Capture the cell that displays the provided text and extract its (X, Y) central coordinate. 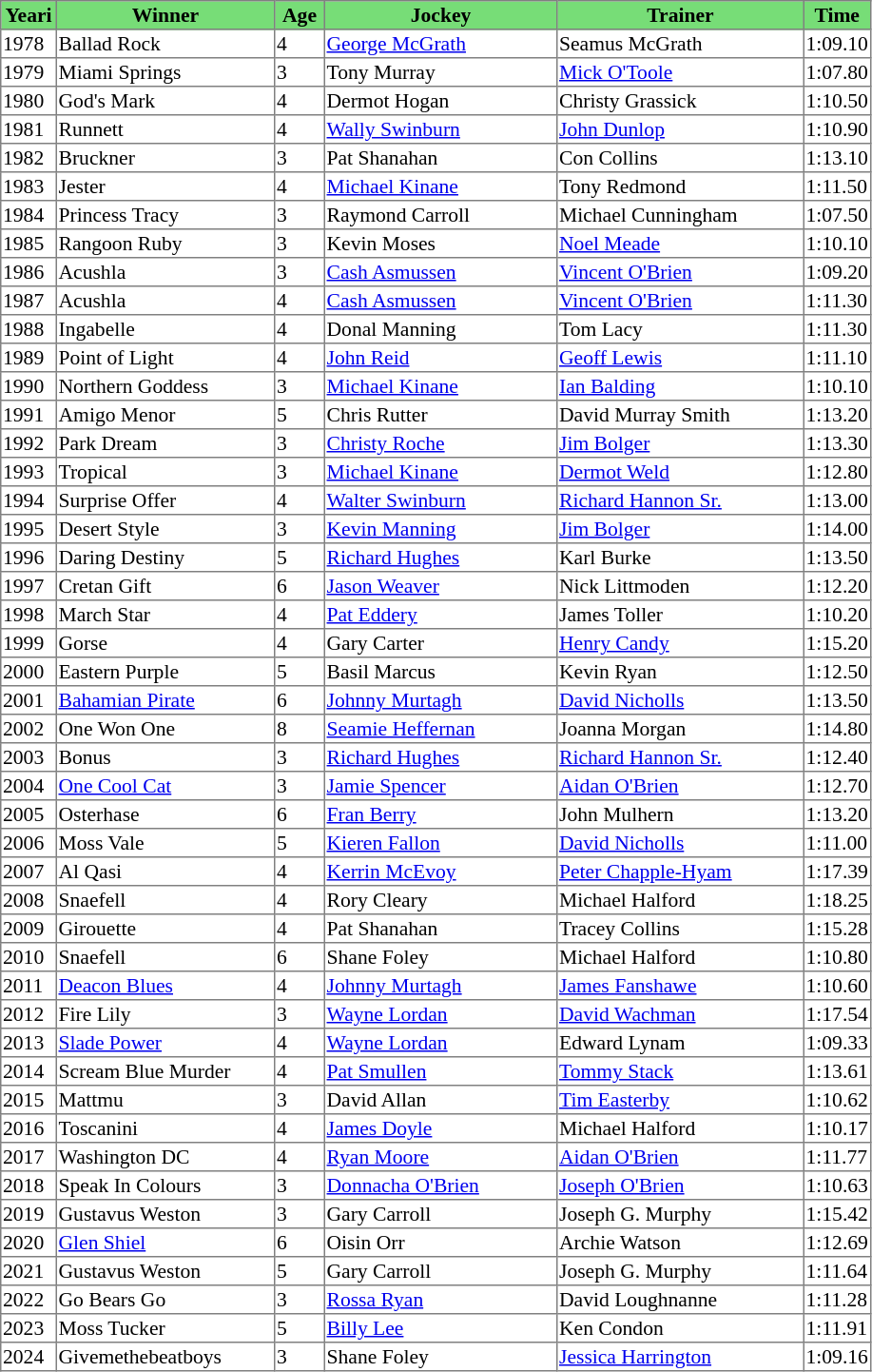
1:12.80 (837, 472)
1:12.40 (837, 757)
1:12.50 (837, 672)
1:18.25 (837, 900)
Ian Balding (681, 386)
Wally Swinburn (440, 129)
1:14.80 (837, 729)
Miami Springs (165, 72)
2005 (29, 814)
1:13.00 (837, 500)
1980 (29, 101)
Ingabelle (165, 329)
1:11.10 (837, 358)
1992 (29, 443)
1:09.16 (837, 1357)
Mattmu (165, 1100)
1983 (29, 186)
1:11.50 (837, 186)
2024 (29, 1357)
Jessica Harrington (681, 1357)
Rangoon Ruby (165, 244)
Toscanini (165, 1128)
1988 (29, 329)
Slade Power (165, 1043)
Eastern Purple (165, 672)
2013 (29, 1043)
1990 (29, 386)
8 (300, 729)
1978 (29, 44)
Mick O'Toole (681, 72)
Tracey Collins (681, 929)
1:15.20 (837, 643)
Girouette (165, 929)
Gorse (165, 643)
1993 (29, 472)
Billy Lee (440, 1328)
1981 (29, 129)
Basil Marcus (440, 672)
2008 (29, 900)
Christy Roche (440, 443)
1:15.28 (837, 929)
1:10.20 (837, 615)
1:13.30 (837, 443)
1:10.62 (837, 1100)
1:13.10 (837, 158)
1:09.20 (837, 272)
David Loughnanne (681, 1300)
Peter Chapple-Hyam (681, 872)
John Mulhern (681, 814)
Con Collins (681, 158)
1:07.80 (837, 72)
2014 (29, 1071)
1:11.77 (837, 1157)
Tom Lacy (681, 329)
1:12.70 (837, 786)
Jason Weaver (440, 586)
Jockey (440, 15)
James Toller (681, 615)
Rossa Ryan (440, 1300)
Washington DC (165, 1157)
1:11.28 (837, 1300)
1996 (29, 558)
James Fanshawe (681, 986)
Donnacha O'Brien (440, 1186)
Gary Carter (440, 643)
Givemethebeatboys (165, 1357)
2009 (29, 929)
2023 (29, 1328)
Edward Lynam (681, 1043)
Princess Tracy (165, 215)
Cretan Gift (165, 586)
Ballad Rock (165, 44)
2006 (29, 843)
2007 (29, 872)
Raymond Carroll (440, 215)
Time (837, 15)
One Cool Cat (165, 786)
2022 (29, 1300)
James Doyle (440, 1128)
Kevin Ryan (681, 672)
George McGrath (440, 44)
Oisin Orr (440, 1243)
Noel Meade (681, 244)
Scream Blue Murder (165, 1071)
1984 (29, 215)
Bahamian Pirate (165, 700)
Kerrin McEvoy (440, 872)
Karl Burke (681, 558)
1:15.42 (837, 1214)
Park Dream (165, 443)
2017 (29, 1157)
Moss Vale (165, 843)
Rory Cleary (440, 900)
Joseph O'Brien (681, 1186)
1:12.69 (837, 1243)
2011 (29, 986)
Point of Light (165, 358)
2018 (29, 1186)
Age (300, 15)
Fran Berry (440, 814)
Surprise Offer (165, 500)
1982 (29, 158)
1:11.64 (837, 1271)
Ken Condon (681, 1328)
Winner (165, 15)
Henry Candy (681, 643)
1991 (29, 415)
Al Qasi (165, 872)
Joanna Morgan (681, 729)
1:10.63 (837, 1186)
1:11.00 (837, 843)
Kieren Fallon (440, 843)
1986 (29, 272)
Glen Shiel (165, 1243)
Bruckner (165, 158)
2003 (29, 757)
Pat Smullen (440, 1071)
Runnett (165, 129)
2021 (29, 1271)
2016 (29, 1128)
Donal Manning (440, 329)
Seamie Heffernan (440, 729)
One Won One (165, 729)
Tony Murray (440, 72)
1:10.90 (837, 129)
March Star (165, 615)
Osterhase (165, 814)
Archie Watson (681, 1243)
1:11.91 (837, 1328)
Kevin Manning (440, 529)
1:12.20 (837, 586)
1998 (29, 615)
1:13.61 (837, 1071)
1:17.54 (837, 1014)
Ryan Moore (440, 1157)
Tony Redmond (681, 186)
Walter Swinburn (440, 500)
1:09.33 (837, 1043)
2001 (29, 700)
Yeari (29, 15)
Moss Tucker (165, 1328)
1994 (29, 500)
John Reid (440, 358)
Northern Goddess (165, 386)
Dermot Weld (681, 472)
2012 (29, 1014)
Desert Style (165, 529)
1:14.00 (837, 529)
Kevin Moses (440, 244)
Jester (165, 186)
1:10.80 (837, 957)
Deacon Blues (165, 986)
1979 (29, 72)
Jamie Spencer (440, 786)
Speak In Colours (165, 1186)
Geoff Lewis (681, 358)
Pat Eddery (440, 615)
Go Bears Go (165, 1300)
1:10.17 (837, 1128)
1:10.60 (837, 986)
David Wachman (681, 1014)
God's Mark (165, 101)
2020 (29, 1243)
Daring Destiny (165, 558)
1:07.50 (837, 215)
David Allan (440, 1100)
Tommy Stack (681, 1071)
Trainer (681, 15)
1995 (29, 529)
Michael Cunningham (681, 215)
John Dunlop (681, 129)
1997 (29, 586)
David Murray Smith (681, 415)
Amigo Menor (165, 415)
Fire Lily (165, 1014)
1989 (29, 358)
1999 (29, 643)
1987 (29, 301)
1985 (29, 244)
1:17.39 (837, 872)
Chris Rutter (440, 415)
2004 (29, 786)
2000 (29, 672)
2019 (29, 1214)
Christy Grassick (681, 101)
2015 (29, 1100)
1:10.50 (837, 101)
Tim Easterby (681, 1100)
1:09.10 (837, 44)
Dermot Hogan (440, 101)
Tropical (165, 472)
2010 (29, 957)
Seamus McGrath (681, 44)
Bonus (165, 757)
Nick Littmoden (681, 586)
2002 (29, 729)
